Find where the given text appears and provide that cell's center as [x, y] coordinate. 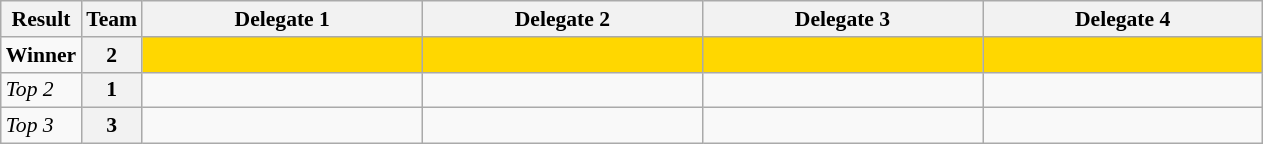
Delegate 1 [282, 19]
Winner [42, 55]
1 [112, 90]
Delegate 3 [842, 19]
Team [112, 19]
Delegate 4 [1123, 19]
Top 3 [42, 126]
2 [112, 55]
Top 2 [42, 90]
Delegate 2 [562, 19]
3 [112, 126]
Result [42, 19]
